Return the [x, y] coordinate for the center point of the cell that contains the specified text.  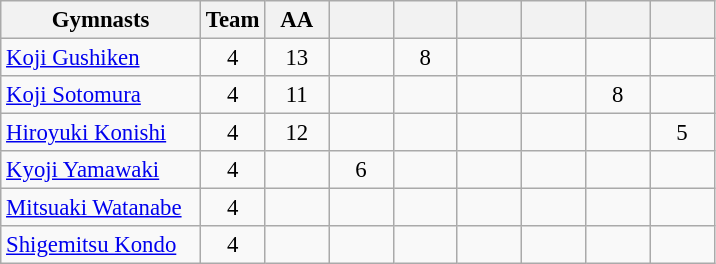
Gymnasts [101, 20]
Mitsuaki Watanabe [101, 208]
Kyoji Yamawaki [101, 170]
Koji Gushiken [101, 58]
5 [682, 133]
11 [297, 95]
Hiroyuki Konishi [101, 133]
Shigemitsu Kondo [101, 245]
6 [361, 170]
Team [232, 20]
13 [297, 58]
12 [297, 133]
AA [297, 20]
Koji Sotomura [101, 95]
